Pinpoint the cell where the given text exists, returning its (x, y) midpoint coordinate. 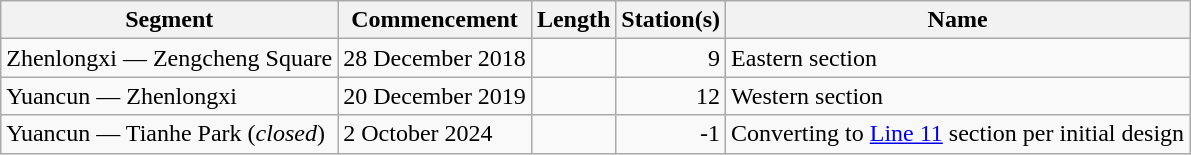
Length (573, 20)
9 (671, 58)
12 (671, 96)
Yuancun — Zhenlongxi (170, 96)
-1 (671, 134)
Zhenlongxi — Zengcheng Square (170, 58)
Yuancun — Tianhe Park (closed) (170, 134)
28 December 2018 (435, 58)
Name (958, 20)
Station(s) (671, 20)
Commencement (435, 20)
20 December 2019 (435, 96)
Converting to Line 11 section per initial design (958, 134)
Western section (958, 96)
2 October 2024 (435, 134)
Segment (170, 20)
Eastern section (958, 58)
